Detect which cell encompasses the target text, then output its (X, Y) center coordinate. 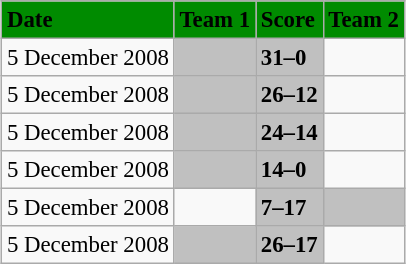
31–0 (290, 57)
26–17 (290, 245)
Date (88, 20)
24–14 (290, 133)
Team 2 (364, 20)
26–12 (290, 95)
Team 1 (214, 20)
7–17 (290, 208)
14–0 (290, 170)
Score (290, 20)
